Determine the [x, y] coordinate at the center of the cell enclosing the given text.  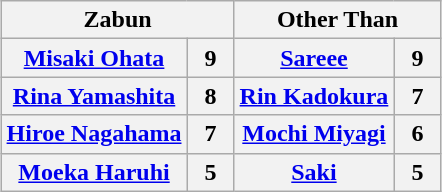
6 [418, 134]
Mochi Miyagi [314, 134]
Zabun [118, 20]
8 [210, 96]
Other Than [338, 20]
Rin Kadokura [314, 96]
Misaki Ohata [94, 58]
Rina Yamashita [94, 96]
Saki [314, 172]
Moeka Haruhi [94, 172]
Hiroe Nagahama [94, 134]
Sareee [314, 58]
